Search for the cell housing the specified text and yield its [X, Y] center coordinate. 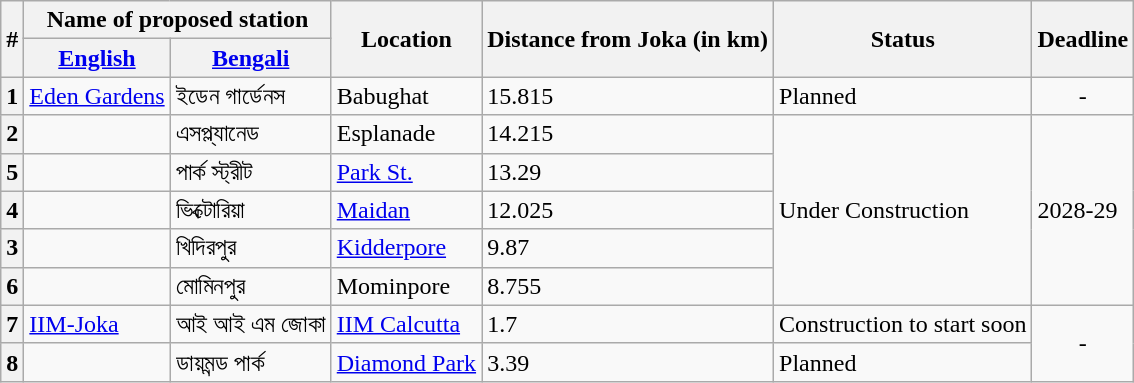
Construction to start soon [903, 324]
7 [12, 324]
6 [12, 286]
2028-29 [1083, 210]
8 [12, 362]
5 [12, 172]
Name of proposed station [178, 20]
Mominpore [406, 286]
15.815 [628, 96]
Diamond Park [406, 362]
Deadline [1083, 39]
Location [406, 39]
2 [12, 134]
# [12, 39]
Distance from Joka (in km) [628, 39]
14.215 [628, 134]
IIM-Joka [97, 324]
9.87 [628, 248]
মোমিনপুর [250, 286]
Eden Gardens [97, 96]
3.39 [628, 362]
IIM Calcutta [406, 324]
Under Construction [903, 210]
Status [903, 39]
ডায়মন্ড পার্ক [250, 362]
Esplanade [406, 134]
3 [12, 248]
ইডেন গার্ডেনস [250, 96]
12.025 [628, 210]
4 [12, 210]
1 [12, 96]
13.29 [628, 172]
Maidan [406, 210]
এসপ্ল্যানেড [250, 134]
English [97, 58]
8.755 [628, 286]
Kidderpore [406, 248]
ভিক্টোরিয়া [250, 210]
পার্ক স্ট্রীট [250, 172]
Babughat [406, 96]
খিদিরপুর [250, 248]
Park St. [406, 172]
আই আই এম জোকা [250, 324]
Bengali [250, 58]
1.7 [628, 324]
